Find where the given text appears and provide that cell's center as (X, Y) coordinate. 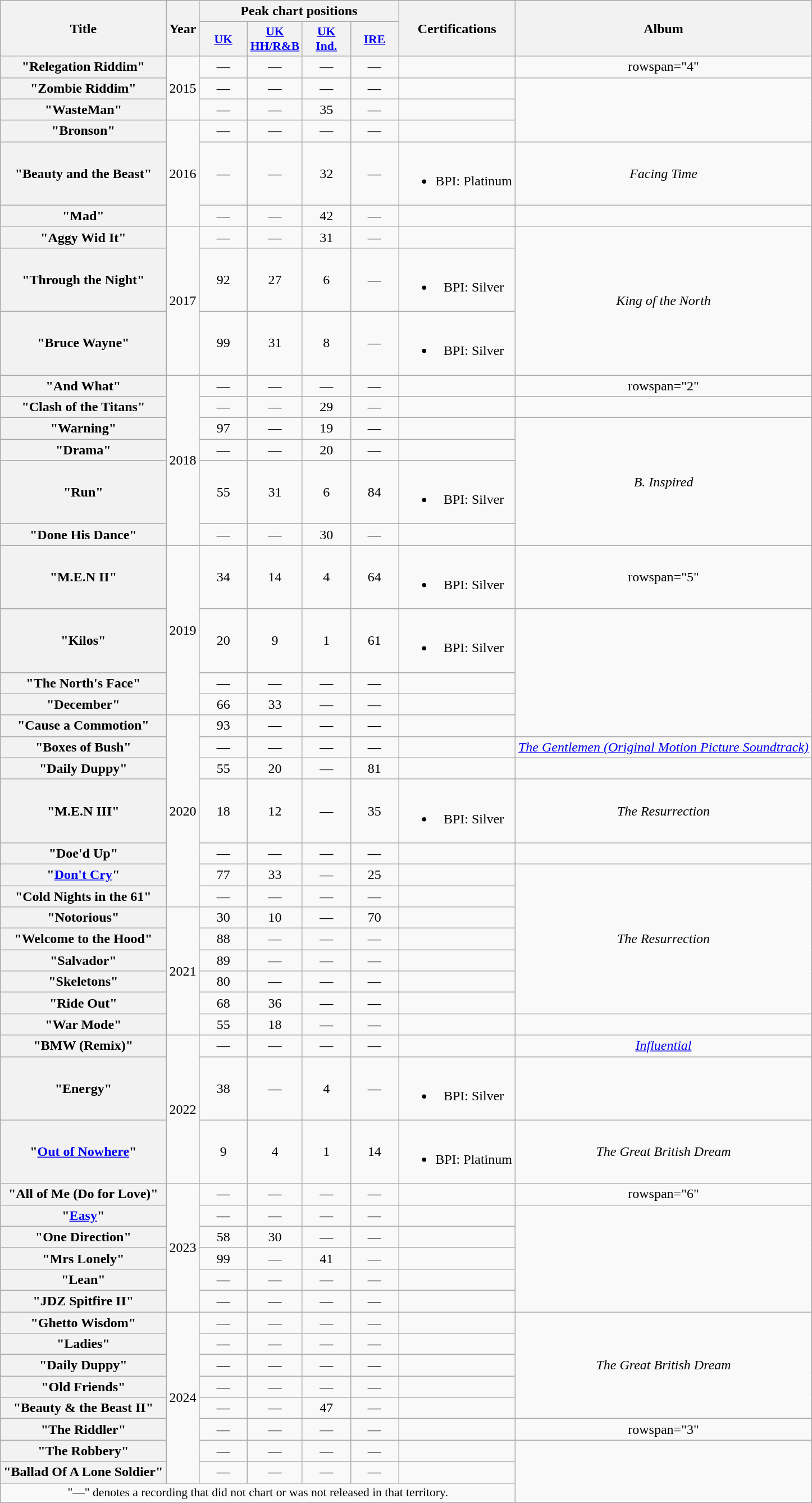
66 (223, 704)
"Doe'd Up" (83, 853)
"Cause a Commotion" (83, 726)
97 (223, 429)
"The Riddler" (83, 1429)
"M.E.N III" (83, 811)
Influential (663, 1046)
41 (326, 1258)
36 (275, 1003)
UKInd. (326, 39)
"And What" (83, 386)
"The North's Face" (83, 683)
77 (223, 875)
2020 (183, 811)
"Warning" (83, 429)
"Relegation Riddim" (83, 67)
"Ghetto Wisdom" (83, 1323)
"Welcome to the Hood" (83, 939)
"Don't Cry" (83, 875)
The Gentlemen (Original Motion Picture Soundtrack) (663, 747)
32 (326, 173)
"—" denotes a recording that did not chart or was not released in that territory. (258, 1493)
92 (223, 280)
"Ladies" (83, 1344)
34 (223, 577)
"Kilos" (83, 640)
"All of Me (Do for Love)" (83, 1194)
Album (663, 28)
29 (326, 407)
Facing Time (663, 173)
"Mrs Lonely" (83, 1258)
2023 (183, 1247)
2016 (183, 173)
rowspan="2" (663, 386)
93 (223, 726)
"The Robbery" (83, 1451)
89 (223, 960)
"M.E.N II" (83, 577)
UK (223, 39)
Peak chart positions (299, 11)
2015 (183, 88)
"War Mode" (83, 1024)
70 (375, 918)
"One Direction" (83, 1237)
IRE (375, 39)
"Zombie Riddim" (83, 88)
"Old Friends" (83, 1387)
61 (375, 640)
"Cold Nights in the 61" (83, 896)
"WasteMan" (83, 110)
2022 (183, 1109)
"Skeletons" (83, 982)
UKHH/R&B (275, 39)
2024 (183, 1397)
81 (375, 768)
"Salvador" (83, 960)
"Ride Out" (83, 1003)
"Run" (83, 492)
"Mad" (83, 216)
12 (275, 811)
"Ballad Of A Lone Soldier" (83, 1472)
"Drama" (83, 450)
38 (223, 1088)
2017 (183, 300)
rowspan="3" (663, 1429)
25 (375, 875)
80 (223, 982)
"Bronson" (83, 131)
84 (375, 492)
rowspan="5" (663, 577)
rowspan="6" (663, 1194)
88 (223, 939)
Year (183, 28)
2021 (183, 971)
"Beauty and the Beast" (83, 173)
Certifications (457, 28)
"Beauty & the Beast II" (83, 1408)
2019 (183, 630)
"Boxes of Bush" (83, 747)
"Done His Dance" (83, 535)
"Easy" (83, 1215)
64 (375, 577)
Title (83, 28)
68 (223, 1003)
"Energy" (83, 1088)
"Through the Night" (83, 280)
"BMW (Remix)" (83, 1046)
"Aggy Wid It" (83, 237)
47 (326, 1408)
B. Inspired (663, 482)
"Lean" (83, 1279)
8 (326, 343)
rowspan="4" (663, 67)
"Bruce Wayne" (83, 343)
27 (275, 280)
58 (223, 1237)
"JDZ Spitfire II" (83, 1301)
"December" (83, 704)
King of the North (663, 300)
42 (326, 216)
10 (275, 918)
2018 (183, 461)
"Notorious" (83, 918)
"Out of Nowhere" (83, 1151)
"Clash of the Titans" (83, 407)
19 (326, 429)
